Find where the given text appears and provide that cell's center as (x, y) coordinate. 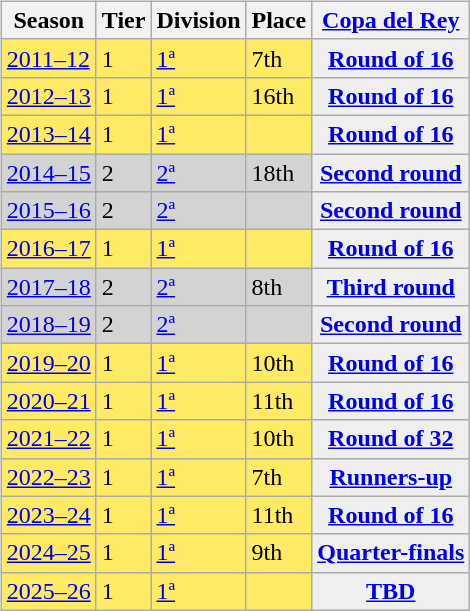
Tier (124, 20)
TBD (391, 591)
Season (48, 20)
Copa del Rey (391, 20)
Division (198, 20)
Place (279, 20)
2018–19 (48, 325)
2023–24 (48, 515)
Quarter-finals (391, 553)
2021–22 (48, 439)
8th (279, 287)
2011–12 (48, 58)
16th (279, 96)
2016–17 (48, 249)
Runners-up (391, 477)
18th (279, 173)
9th (279, 553)
2022–23 (48, 477)
2015–16 (48, 211)
Round of 32 (391, 439)
2024–25 (48, 553)
2025–26 (48, 591)
2020–21 (48, 401)
2012–13 (48, 96)
2014–15 (48, 173)
2013–14 (48, 134)
2019–20 (48, 363)
Third round (391, 287)
2017–18 (48, 287)
